Extract the (X, Y) coordinate from the center of the cell holding the provided text.  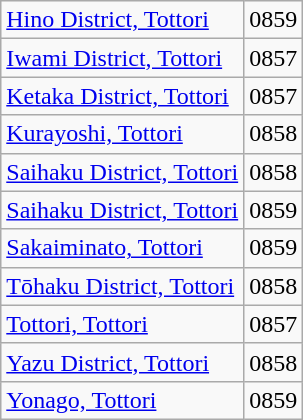
Yazu District, Tottori (122, 362)
Yonago, Tottori (122, 400)
Ketaka District, Tottori (122, 96)
Hino District, Tottori (122, 20)
Iwami District, Tottori (122, 58)
Tōhaku District, Tottori (122, 286)
Sakaiminato, Tottori (122, 248)
Kurayoshi, Tottori (122, 134)
Tottori, Tottori (122, 324)
